Provide the (x, y) coordinate of the cell's center where the given text is located.  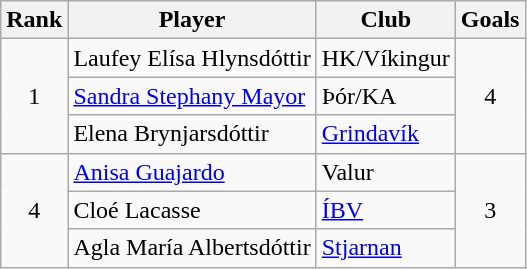
3 (490, 210)
Laufey Elísa Hlynsdóttir (192, 58)
ÍBV (386, 210)
Grindavík (386, 134)
Stjarnan (386, 248)
Player (192, 20)
HK/Víkingur (386, 58)
Agla María Albertsdóttir (192, 248)
Goals (490, 20)
Þór/KA (386, 96)
Club (386, 20)
Rank (34, 20)
Elena Brynjarsdóttir (192, 134)
Cloé Lacasse (192, 210)
Anisa Guajardo (192, 172)
1 (34, 96)
Valur (386, 172)
Sandra Stephany Mayor (192, 96)
